Provide the [x, y] coordinate of the cell's center where the given text is located.  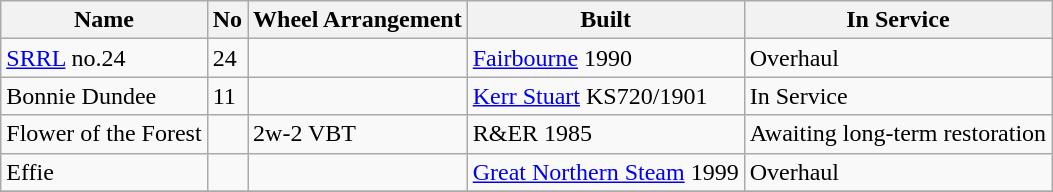
Wheel Arrangement [358, 20]
Kerr Stuart KS720/1901 [606, 96]
Built [606, 20]
R&ER 1985 [606, 134]
Awaiting long-term restoration [898, 134]
Great Northern Steam 1999 [606, 172]
No [227, 20]
2w-2 VBT [358, 134]
24 [227, 58]
Effie [104, 172]
11 [227, 96]
Flower of the Forest [104, 134]
Fairbourne 1990 [606, 58]
Name [104, 20]
SRRL no.24 [104, 58]
Bonnie Dundee [104, 96]
